Locate the cell with the specified text and output its (X, Y) center coordinate. 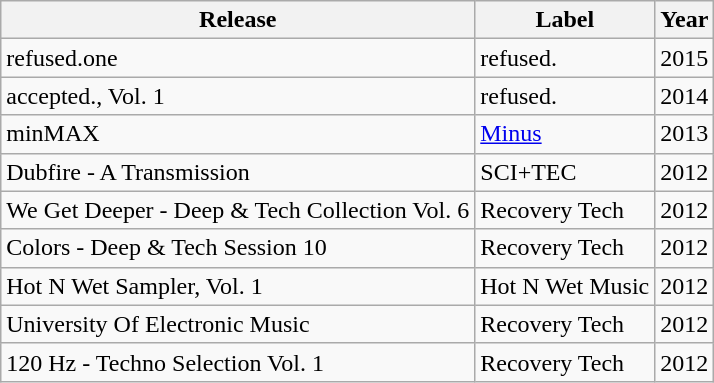
120 Hz - Techno Selection Vol. 1 (238, 362)
We Get Deeper - Deep & Tech Collection Vol. 6 (238, 210)
SCI+TEC (565, 172)
Label (565, 20)
Minus (565, 134)
University Of Electronic Music (238, 324)
accepted., Vol. 1 (238, 96)
refused.one (238, 58)
Hot N Wet Sampler, Vol. 1 (238, 286)
minMAX (238, 134)
2013 (684, 134)
Release (238, 20)
Colors - Deep & Tech Session 10 (238, 248)
2014 (684, 96)
2015 (684, 58)
Year (684, 20)
Dubfire - A Transmission (238, 172)
Hot N Wet Music (565, 286)
